Search for the cell housing the specified text and yield its (x, y) center coordinate. 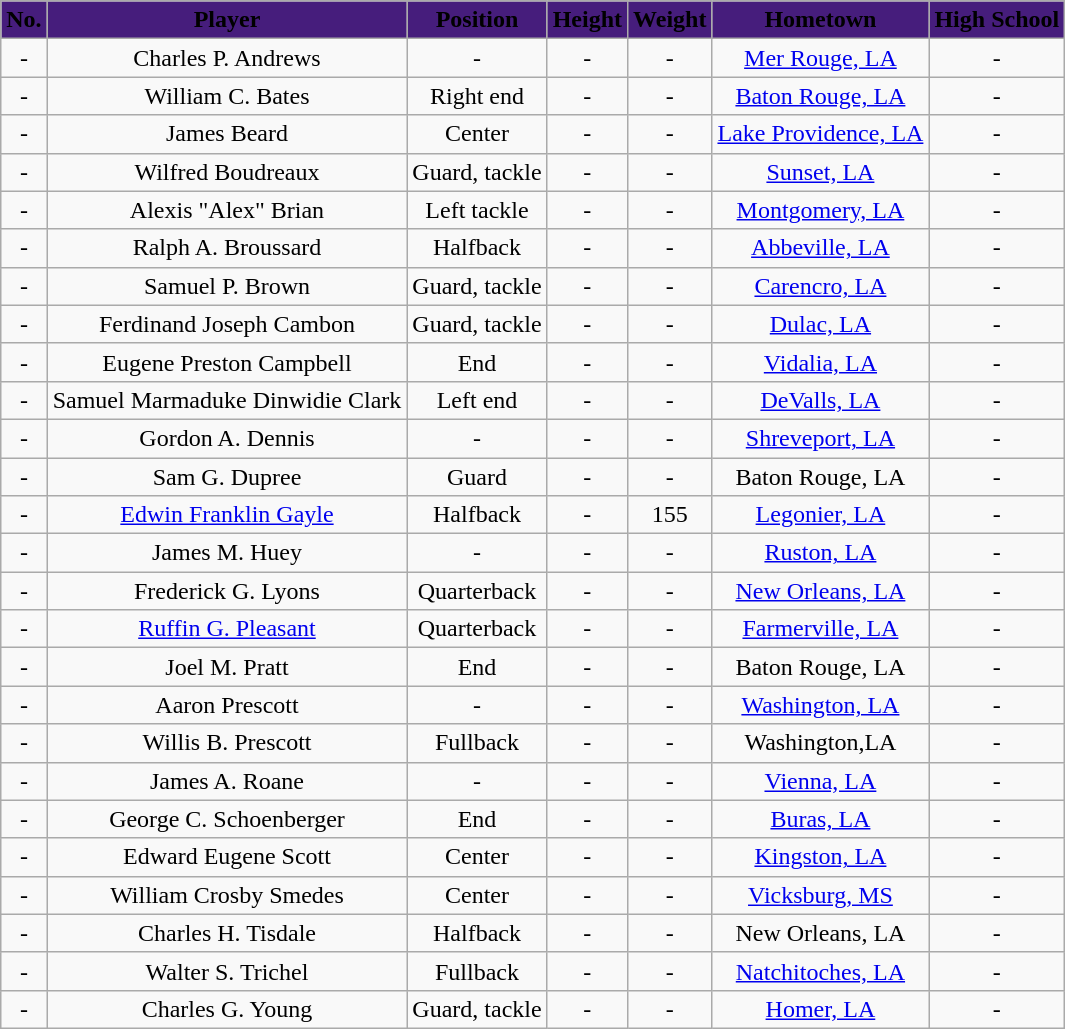
Kingston, LA (820, 857)
William C. Bates (227, 96)
Left tackle (477, 210)
Montgomery, LA (820, 210)
Hometown (820, 20)
Edwin Franklin Gayle (227, 515)
Walter S. Trichel (227, 971)
Wilfred Boudreaux (227, 172)
Washington, LA (820, 705)
Right end (477, 96)
James Beard (227, 134)
Carencro, LA (820, 286)
Weight (670, 20)
High School (997, 20)
Shreveport, LA (820, 438)
Samuel P. Brown (227, 286)
Charles H. Tisdale (227, 933)
Ferdinand Joseph Cambon (227, 324)
William Crosby Smedes (227, 895)
Charles G. Young (227, 1009)
Eugene Preston Campbell (227, 362)
Sam G. Dupree (227, 477)
Dulac, LA (820, 324)
Sunset, LA (820, 172)
Gordon A. Dennis (227, 438)
Guard (477, 477)
James M. Huey (227, 553)
Left end (477, 400)
Edward Eugene Scott (227, 857)
Buras, LA (820, 819)
Aaron Prescott (227, 705)
DeValls, LA (820, 400)
Washington,LA (820, 743)
George C. Schoenberger (227, 819)
Vidalia, LA (820, 362)
Mer Rouge, LA (820, 58)
Frederick G. Lyons (227, 591)
Farmerville, LA (820, 629)
Joel M. Pratt (227, 667)
Player (227, 20)
Position (477, 20)
Ralph A. Broussard (227, 248)
Charles P. Andrews (227, 58)
Ruffin G. Pleasant (227, 629)
155 (670, 515)
James A. Roane (227, 781)
Ruston, LA (820, 553)
Legonier, LA (820, 515)
Abbeville, LA (820, 248)
Willis B. Prescott (227, 743)
Natchitoches, LA (820, 971)
Homer, LA (820, 1009)
Lake Providence, LA (820, 134)
No. (24, 20)
Samuel Marmaduke Dinwidie Clark (227, 400)
Vienna, LA (820, 781)
Alexis "Alex" Brian (227, 210)
Vicksburg, MS (820, 895)
Height (587, 20)
